Detect which cell encompasses the target text, then output its (X, Y) center coordinate. 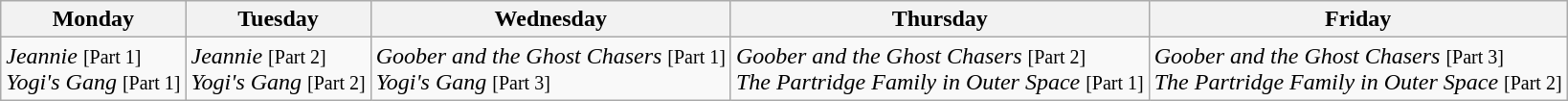
Friday (1357, 19)
Tuesday (278, 19)
Jeannie [Part 2]Yogi's Gang [Part 2] (278, 69)
Goober and the Ghost Chasers [Part 2]The Partridge Family in Outer Space [Part 1] (940, 69)
Goober and the Ghost Chasers [Part 1]Yogi's Gang [Part 3] (550, 69)
Wednesday (550, 19)
Thursday (940, 19)
Monday (94, 19)
Goober and the Ghost Chasers [Part 3]The Partridge Family in Outer Space [Part 2] (1357, 69)
Jeannie [Part 1]Yogi's Gang [Part 1] (94, 69)
